Return the (X, Y) coordinate for the center point of the cell that contains the specified text.  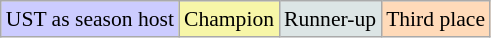
Champion (229, 19)
Third place (436, 19)
UST as season host (90, 19)
Runner-up (330, 19)
